Find where the given text appears and provide that cell's center as (x, y) coordinate. 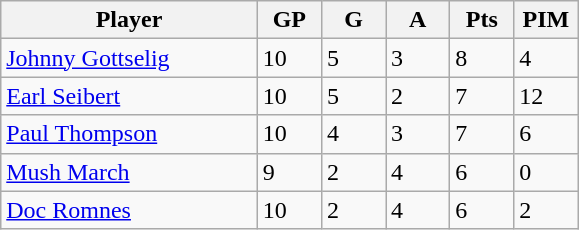
Earl Seibert (130, 96)
Paul Thompson (130, 134)
Mush March (130, 172)
9 (289, 172)
8 (482, 58)
0 (546, 172)
GP (289, 20)
Pts (482, 20)
Johnny Gottselig (130, 58)
A (418, 20)
Doc Romnes (130, 210)
12 (546, 96)
G (353, 20)
Player (130, 20)
PIM (546, 20)
